Search for the cell housing the specified text and yield its (x, y) center coordinate. 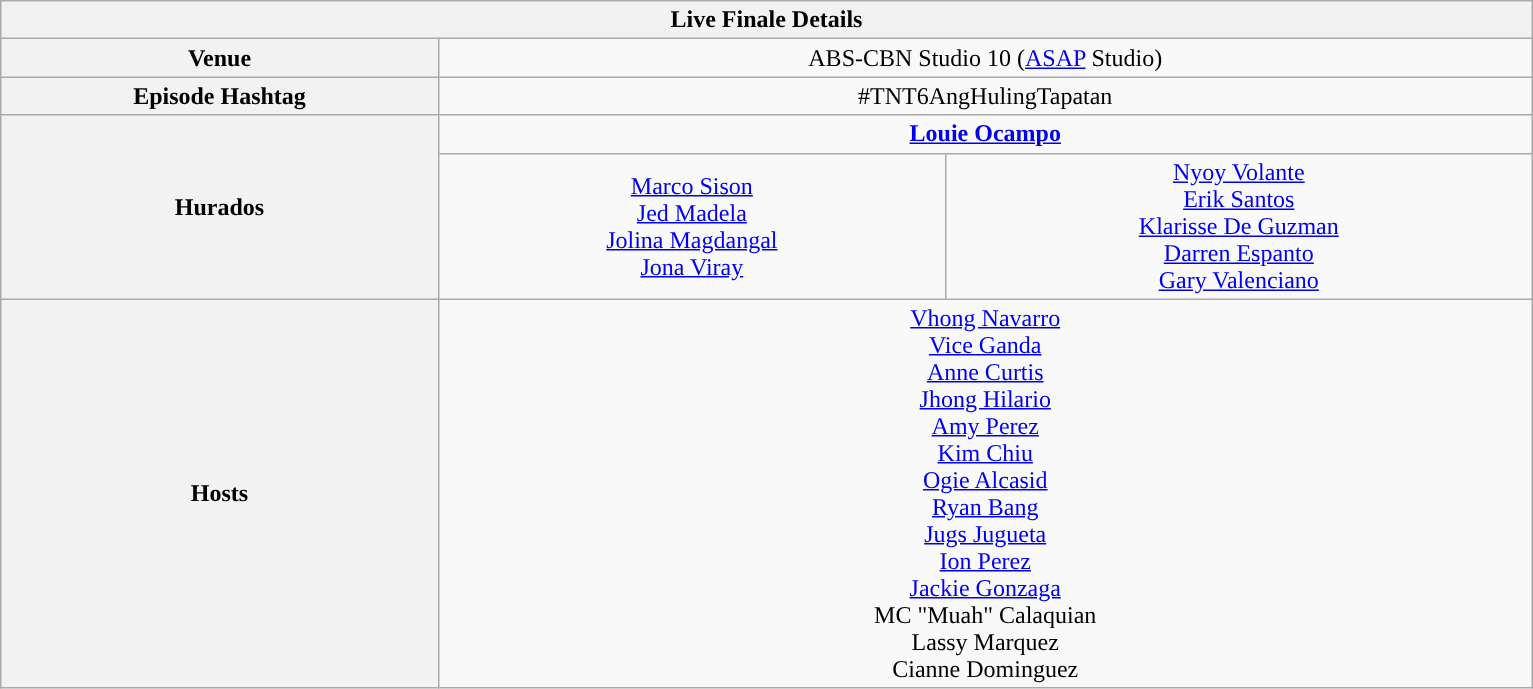
ABS-CBN Studio 10 (ASAP Studio) (985, 58)
Nyoy VolanteErik SantosKlarisse De GuzmanDarren EspantoGary Valenciano (1238, 226)
Live Finale Details (766, 20)
Louie Ocampo (985, 134)
Hosts (220, 494)
Marco SisonJed MadelaJolina MagdangalJona Viray (692, 226)
Venue (220, 58)
Hurados (220, 207)
Episode Hashtag (220, 96)
#TNT6AngHulingTapatan (985, 96)
